Pinpoint the cell where the given text exists, returning its (X, Y) midpoint coordinate. 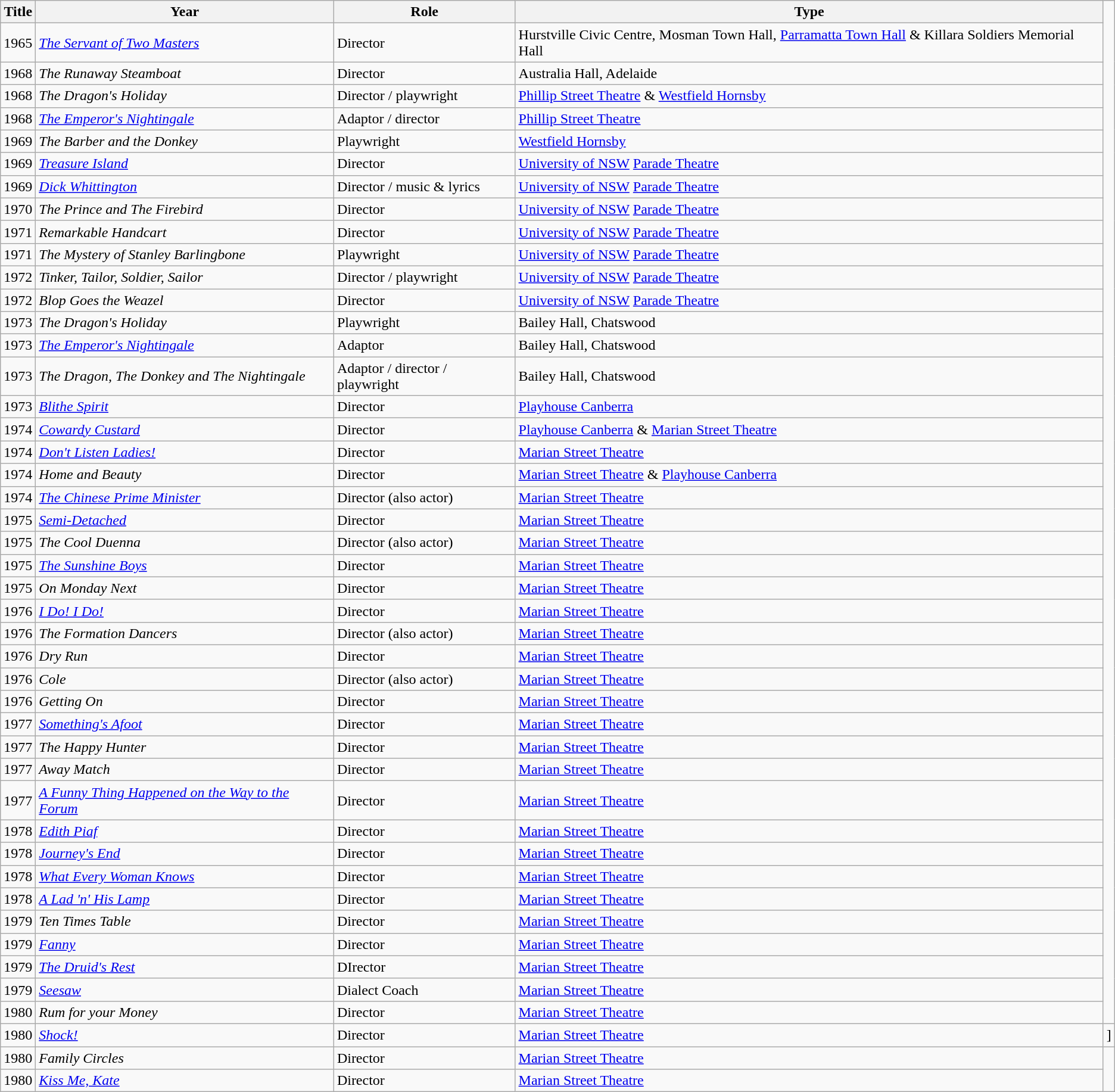
The Sunshine Boys (185, 565)
Title (18, 12)
Australia Hall, Adelaide (809, 73)
Ten Times Table (185, 922)
Rum for your Money (185, 1012)
Director / music & lyrics (424, 186)
DIrector (424, 967)
Treasure Island (185, 164)
Fanny (185, 944)
Shock! (185, 1035)
Dick Whittington (185, 186)
Cole (185, 679)
On Monday Next (185, 588)
The Mystery of Stanley Barlingbone (185, 254)
Semi-Detached (185, 520)
The Formation Dancers (185, 633)
The Servant of Two Masters (185, 43)
Westfield Hornsby (809, 141)
Type (809, 12)
Phillip Street Theatre (809, 119)
Away Match (185, 770)
Cowardy Custard (185, 430)
Remarkable Handcart (185, 232)
Playhouse Canberra & Marian Street Theatre (809, 430)
The Druid's Rest (185, 967)
A Funny Thing Happened on the Way to the Forum (185, 801)
1965 (18, 43)
Adaptor / director / playwright (424, 377)
Dialect Coach (424, 990)
Adaptor / director (424, 119)
Kiss Me, Kate (185, 1081)
Edith Piaf (185, 831)
Blop Goes the Weazel (185, 300)
Dry Run (185, 656)
A Lad 'n' His Lamp (185, 899)
Year (185, 12)
Family Circles (185, 1057)
Getting On (185, 702)
The Prince and The Firebird (185, 209)
I Do! I Do! (185, 611)
The Barber and the Donkey (185, 141)
Marian Street Theatre & Playhouse Canberra (809, 475)
Journey's End (185, 854)
What Every Woman Knows (185, 876)
The Happy Hunter (185, 747)
Seesaw (185, 990)
Home and Beauty (185, 475)
Phillip Street Theatre & Westfield Hornsby (809, 96)
The Dragon, The Donkey and The Nightingale (185, 377)
Playhouse Canberra (809, 407)
Adaptor (424, 346)
Something's Afoot (185, 724)
Hurstville Civic Centre, Mosman Town Hall, Parramatta Town Hall & Killara Soldiers Memorial Hall (809, 43)
Tinker, Tailor, Soldier, Sailor (185, 277)
The Chinese Prime Minister (185, 497)
The Runaway Steamboat (185, 73)
Role (424, 12)
The Cool Duenna (185, 543)
Blithe Spirit (185, 407)
Don't Listen Ladies! (185, 452)
] (1109, 1035)
1970 (18, 209)
